Output the [X, Y] coordinate of the center of the cell containing the given text.  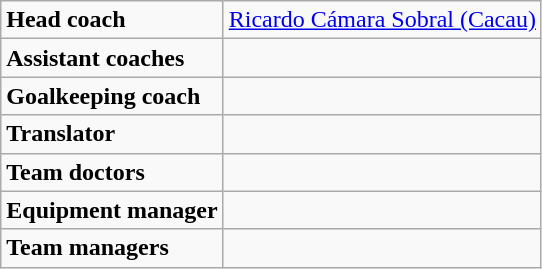
Translator [112, 134]
Assistant coaches [112, 58]
Team managers [112, 248]
Head coach [112, 20]
Equipment manager [112, 210]
Goalkeeping coach [112, 96]
Team doctors [112, 172]
Ricardo Cámara Sobral (Cacau) [382, 20]
